Extract the (x, y) coordinate from the center of the cell holding the provided text.  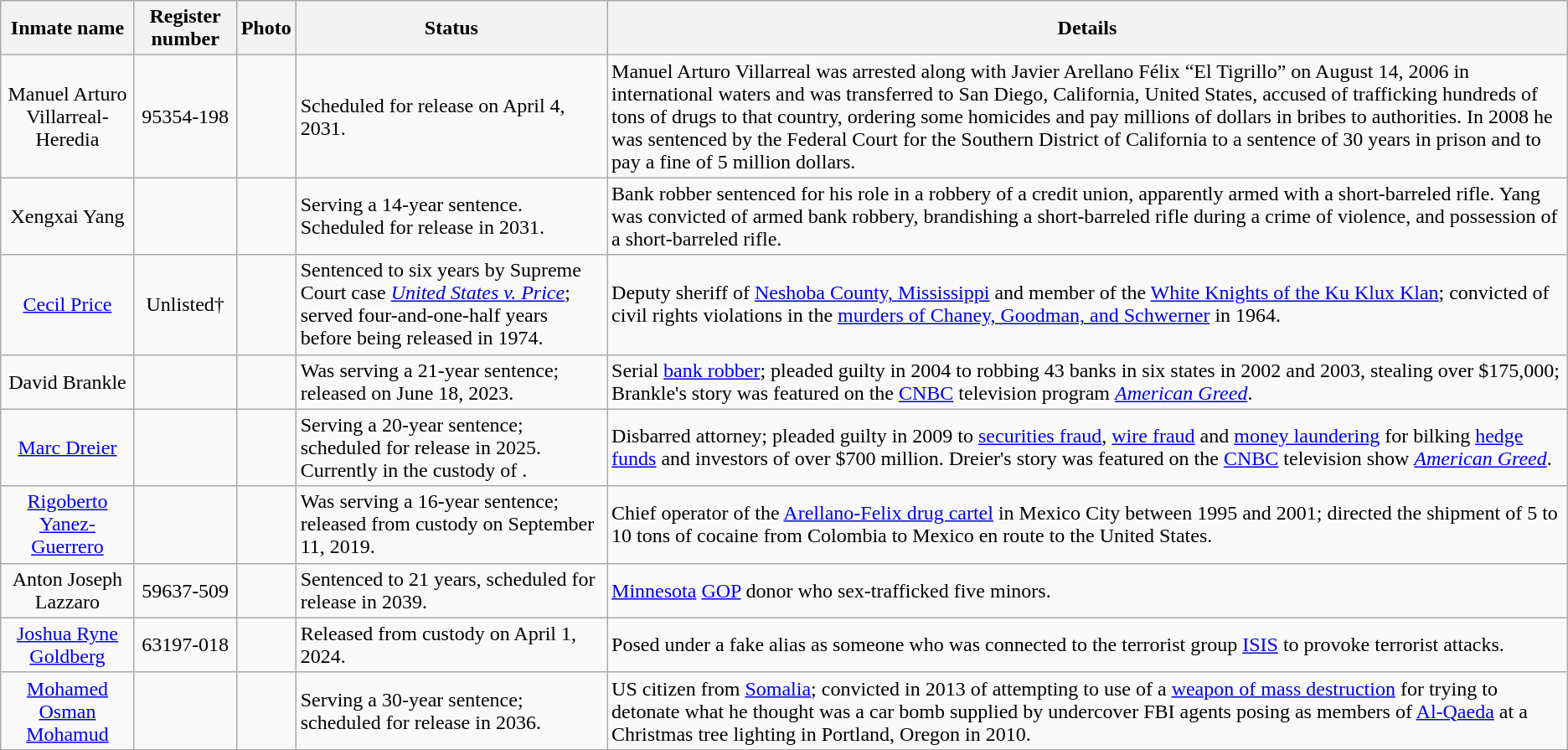
Xengxai Yang (67, 216)
95354-198 (185, 116)
Was serving a 21-year sentence; released on June 18, 2023. (451, 382)
Details (1087, 28)
Sentenced to 21 years, scheduled for release in 2039. (451, 590)
Posed under a fake alias as someone who was connected to the terrorist group ISIS to provoke terrorist attacks. (1087, 645)
Joshua Ryne Goldberg (67, 645)
Unlisted† (185, 305)
Minnesota GOP donor who sex-trafficked five minors. (1087, 590)
Was serving a 16-year sentence; released from custody on September 11, 2019. (451, 525)
63197-018 (185, 645)
Marc Dreier (67, 447)
Inmate name (67, 28)
Scheduled for release on April 4, 2031. (451, 116)
Serving a 30-year sentence; scheduled for release in 2036. (451, 711)
Serving a 20-year sentence; scheduled for release in 2025. Currently in the custody of . (451, 447)
Cecil Price (67, 305)
Released from custody on April 1, 2024. (451, 645)
Mohamed Osman Mohamud (67, 711)
Register number (185, 28)
David Brankle (67, 382)
Photo (266, 28)
Serving a 14-year sentence. Scheduled for release in 2031. (451, 216)
Status (451, 28)
59637-509 (185, 590)
Manuel Arturo Villarreal-Heredia (67, 116)
Anton Joseph Lazzaro (67, 590)
Rigoberto Yanez-Guerrero (67, 525)
Sentenced to six years by Supreme Court case United States v. Price; served four-and-one-half years before being released in 1974. (451, 305)
